Return the (x, y) coordinate for the center point of the cell that contains the specified text.  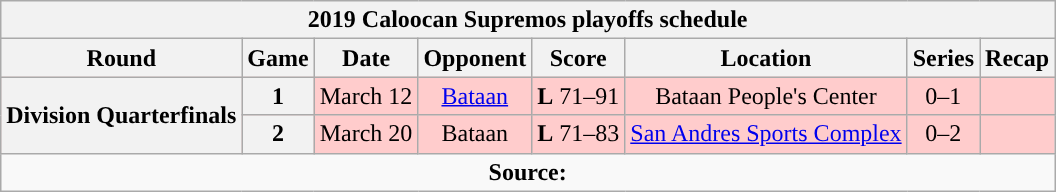
San Andres Sports Complex (766, 134)
2 (278, 134)
Date (366, 58)
0–2 (943, 134)
Opponent (475, 58)
Series (943, 58)
2019 Caloocan Supremos playoffs schedule (528, 20)
Source: (528, 172)
March 20 (366, 134)
Location (766, 58)
Recap (1018, 58)
March 12 (366, 96)
Game (278, 58)
Score (578, 58)
L 71–83 (578, 134)
Division Quarterfinals (122, 115)
1 (278, 96)
Bataan People's Center (766, 96)
0–1 (943, 96)
Round (122, 58)
L 71–91 (578, 96)
